Locate the cell with the specified text and output its (X, Y) center coordinate. 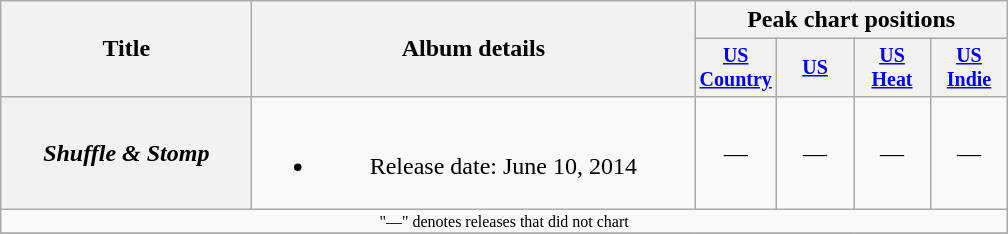
US (816, 68)
USIndie (968, 68)
Release date: June 10, 2014 (474, 152)
Title (126, 49)
Shuffle & Stomp (126, 152)
Album details (474, 49)
Peak chart positions (852, 20)
USHeat (892, 68)
"—" denotes releases that did not chart (504, 221)
US Country (736, 68)
